Return (x, y) of the center of cell containing provided text 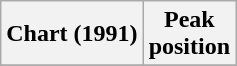
Peakposition (189, 34)
Chart (1991) (72, 34)
